Scan for the cell matching the given text and deliver its [x, y] coordinate at center. 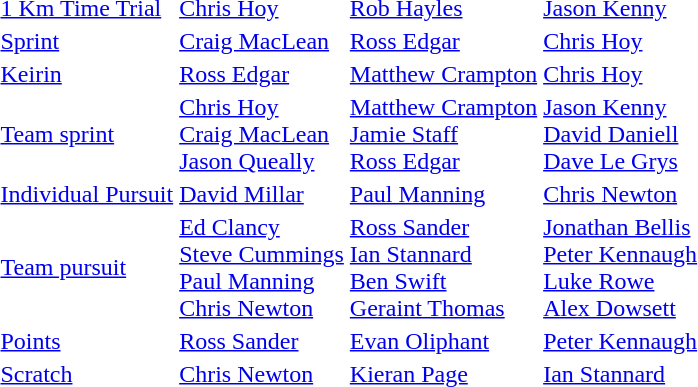
Chris Hoy Craig MacLean Jason Queally [262, 134]
David Millar [262, 194]
Matthew Crampton [443, 74]
Ed Clancy Steve Cummings Paul Manning Chris Newton [262, 268]
Ross Sander Ian Stannard Ben Swift Geraint Thomas [443, 268]
Craig MacLean [262, 41]
Evan Oliphant [443, 341]
Matthew Crampton Jamie Staff Ross Edgar [443, 134]
Ross Sander [262, 341]
Paul Manning [443, 194]
